Determine the (x, y) coordinate at the center of the cell enclosing the given text.  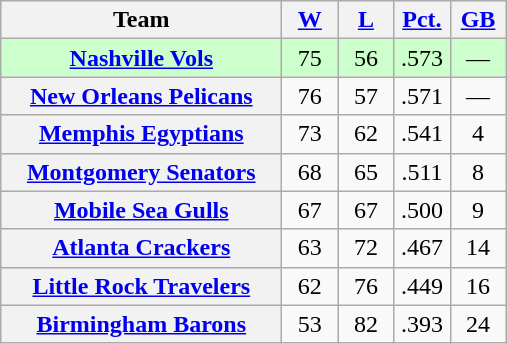
73 (310, 134)
New Orleans Pelicans (142, 96)
W (310, 20)
72 (366, 248)
.511 (422, 172)
56 (366, 58)
4 (478, 134)
65 (366, 172)
.449 (422, 286)
Pct. (422, 20)
68 (310, 172)
Birmingham Barons (142, 324)
Little Rock Travelers (142, 286)
.541 (422, 134)
16 (478, 286)
Mobile Sea Gulls (142, 210)
9 (478, 210)
.573 (422, 58)
24 (478, 324)
.393 (422, 324)
.571 (422, 96)
75 (310, 58)
Montgomery Senators (142, 172)
57 (366, 96)
.467 (422, 248)
14 (478, 248)
63 (310, 248)
82 (366, 324)
.500 (422, 210)
8 (478, 172)
Atlanta Crackers (142, 248)
53 (310, 324)
GB (478, 20)
Nashville Vols (142, 58)
Team (142, 20)
Memphis Egyptians (142, 134)
L (366, 20)
